Locate the cell with the specified text and output its (x, y) center coordinate. 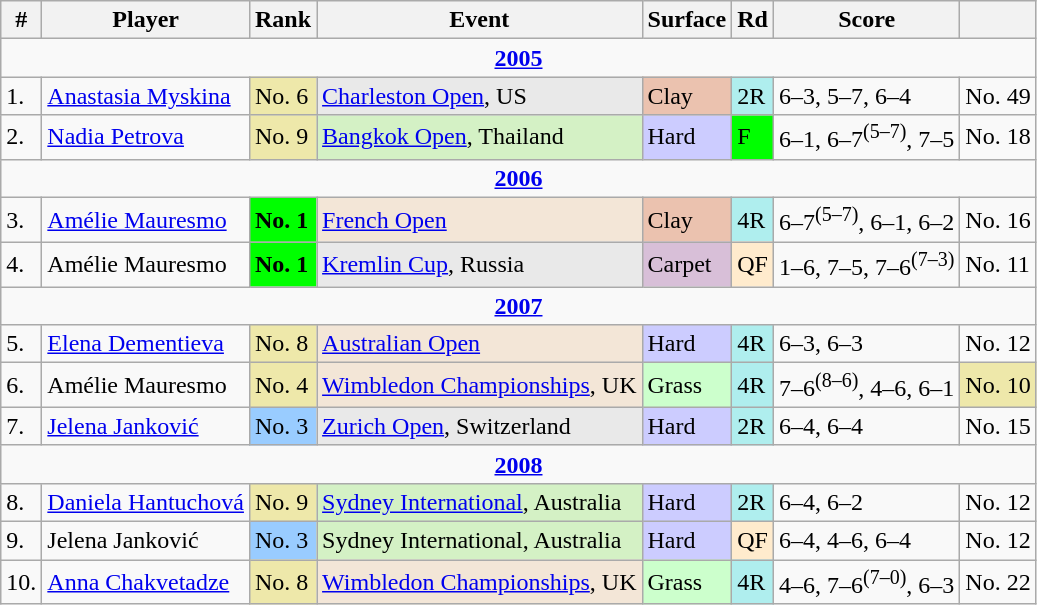
5. (22, 344)
Elena Dementieva (146, 344)
Player (146, 20)
Kremlin Cup, Russia (480, 264)
6–3, 6–3 (866, 344)
6–1, 6–7(5–7), 7–5 (866, 138)
4–6, 7–6(7–0), 6–3 (866, 582)
7. (22, 426)
8. (22, 502)
Charleston Open, US (480, 96)
1–6, 7–5, 7–6(7–3) (866, 264)
Surface (687, 20)
Anna Chakvetadze (146, 582)
Zurich Open, Switzerland (480, 426)
6–4, 6–4 (866, 426)
No. 49 (998, 96)
9. (22, 541)
French Open (480, 220)
No. 6 (282, 96)
10. (22, 582)
2008 (518, 464)
Rank (282, 20)
1. (22, 96)
6–3, 5–7, 6–4 (866, 96)
Rd (753, 20)
No. 11 (998, 264)
No. 4 (282, 386)
F (753, 138)
Bangkok Open, Thailand (480, 138)
No. 15 (998, 426)
Carpet (687, 264)
2005 (518, 58)
3. (22, 220)
No. 22 (998, 582)
No. 16 (998, 220)
7–6(8–6), 4–6, 6–1 (866, 386)
4. (22, 264)
2006 (518, 178)
No. 18 (998, 138)
6–7(5–7), 6–1, 6–2 (866, 220)
2007 (518, 306)
Score (866, 20)
6–4, 6–2 (866, 502)
6–4, 4–6, 6–4 (866, 541)
Nadia Petrova (146, 138)
No. 10 (998, 386)
# (22, 20)
Event (480, 20)
6. (22, 386)
2. (22, 138)
Daniela Hantuchová (146, 502)
Anastasia Myskina (146, 96)
Australian Open (480, 344)
